Identify which cell holds the provided text, then report its (x, y) central coordinate. 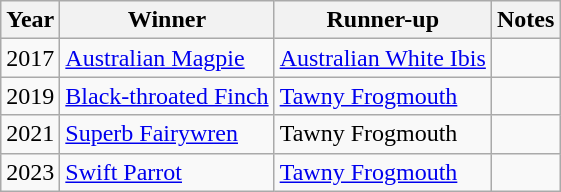
2019 (30, 96)
Black-throated Finch (167, 96)
Winner (167, 20)
Superb Fairywren (167, 134)
Swift Parrot (167, 172)
Australian White Ibis (382, 58)
2021 (30, 134)
Runner-up (382, 20)
2023 (30, 172)
Australian Magpie (167, 58)
Year (30, 20)
2017 (30, 58)
Notes (525, 20)
